Pinpoint the cell where the given text exists, returning its [x, y] midpoint coordinate. 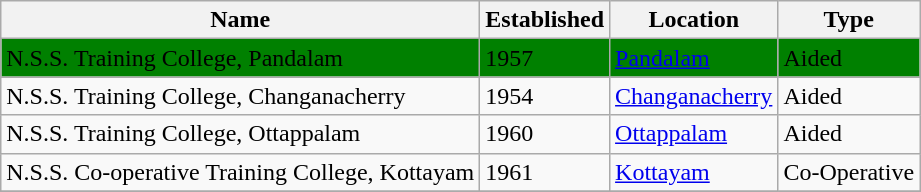
Ottappalam [694, 134]
1957 [545, 58]
Kottayam [694, 172]
N.S.S. Training College, Changanacherry [240, 96]
Location [694, 20]
Name [240, 20]
Established [545, 20]
N.S.S. Training College, Ottappalam [240, 134]
Co-Operative [849, 172]
1961 [545, 172]
N.S.S. Training College, Pandalam [240, 58]
1960 [545, 134]
Changanacherry [694, 96]
1954 [545, 96]
Pandalam [694, 58]
Type [849, 20]
N.S.S. Co-operative Training College, Kottayam [240, 172]
